For the text-containing cell, return its midpoint in [x, y] coordinate format. 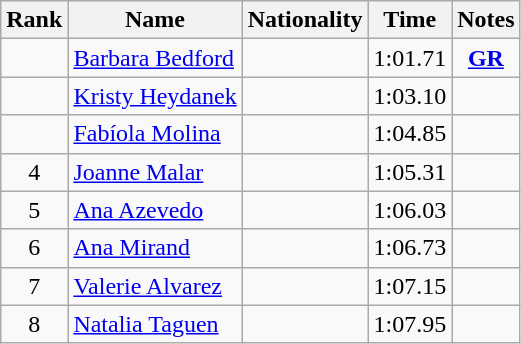
Name [155, 20]
7 [34, 286]
Ana Mirand [155, 248]
Time [410, 20]
Natalia Taguen [155, 324]
4 [34, 172]
1:06.03 [410, 210]
6 [34, 248]
Notes [486, 20]
Barbara Bedford [155, 58]
Nationality [305, 20]
1:04.85 [410, 134]
Ana Azevedo [155, 210]
Joanne Malar [155, 172]
Kristy Heydanek [155, 96]
5 [34, 210]
1:06.73 [410, 248]
1:01.71 [410, 58]
1:05.31 [410, 172]
1:03.10 [410, 96]
GR [486, 58]
1:07.15 [410, 286]
Rank [34, 20]
Fabíola Molina [155, 134]
Valerie Alvarez [155, 286]
8 [34, 324]
1:07.95 [410, 324]
